Capture the cell that displays the provided text and extract its [X, Y] central coordinate. 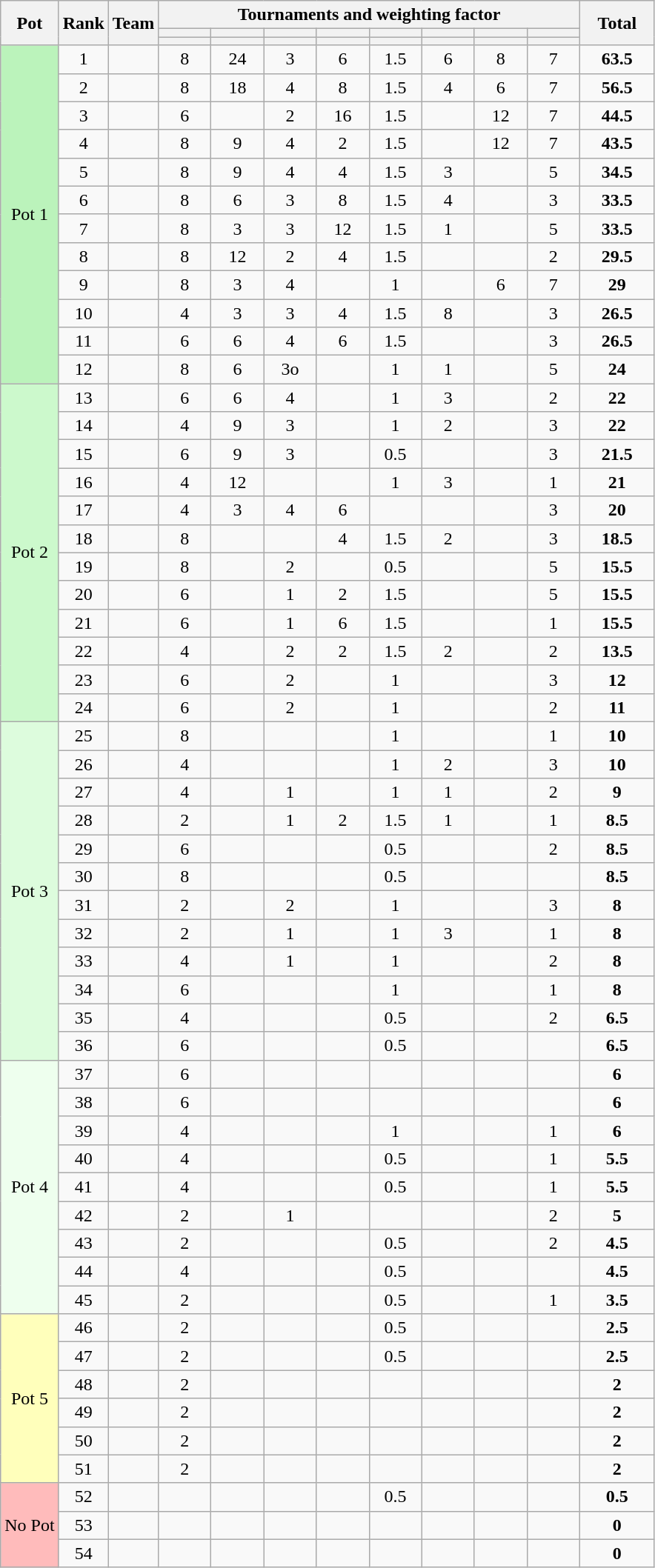
3o [290, 370]
23 [83, 679]
30 [83, 877]
48 [83, 1384]
42 [83, 1215]
34 [83, 990]
52 [83, 1497]
41 [83, 1187]
19 [83, 567]
47 [83, 1356]
40 [83, 1158]
31 [83, 905]
Pot 5 [30, 1398]
No Pot [30, 1525]
14 [83, 426]
Pot 1 [30, 215]
49 [83, 1412]
18.5 [616, 538]
45 [83, 1300]
27 [83, 793]
Team [133, 23]
25 [83, 735]
13 [83, 398]
50 [83, 1441]
56.5 [616, 87]
28 [83, 821]
Rank [83, 23]
38 [83, 1102]
29.5 [616, 256]
15 [83, 454]
17 [83, 510]
36 [83, 1046]
32 [83, 933]
44.5 [616, 116]
35 [83, 1018]
Pot [30, 23]
13.5 [616, 651]
53 [83, 1525]
51 [83, 1469]
33 [83, 961]
Pot 3 [30, 890]
43 [83, 1244]
Pot 2 [30, 553]
3.5 [616, 1300]
Tournaments and weighting factor [369, 15]
46 [83, 1328]
21.5 [616, 454]
34.5 [616, 172]
37 [83, 1074]
26 [83, 764]
39 [83, 1130]
Pot 4 [30, 1187]
44 [83, 1272]
54 [83, 1553]
63.5 [616, 59]
43.5 [616, 144]
Total [616, 23]
